Find where the given text appears and provide that cell's center as (x, y) coordinate. 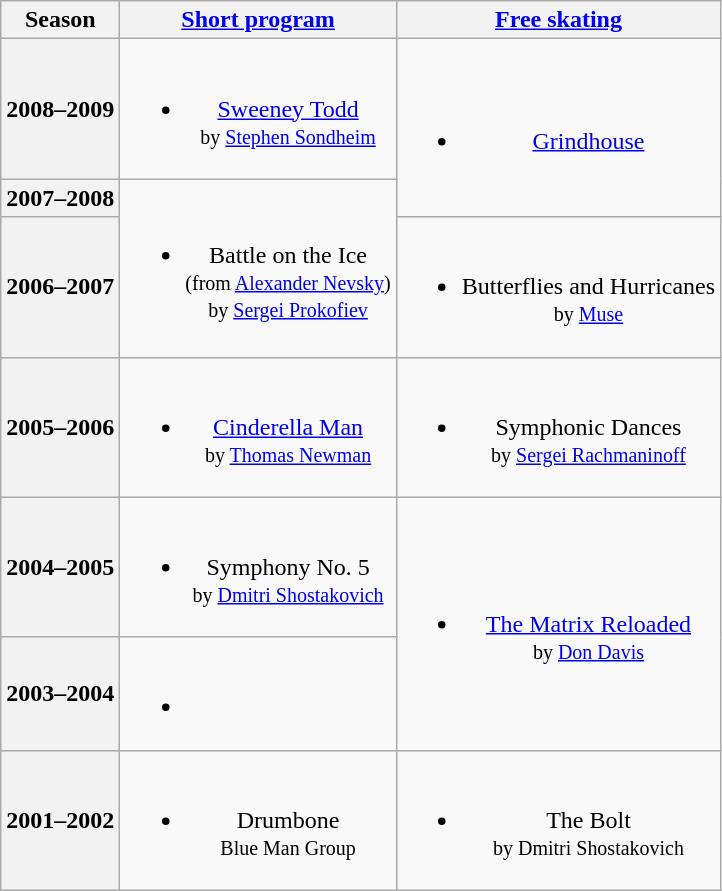
Symphony No. 5 by Dmitri Shostakovich (258, 567)
Butterflies and Hurricanes by Muse (558, 287)
2006–2007 (60, 287)
Symphonic Dances by Sergei Rachmaninoff (558, 427)
The Matrix Reloaded by Don Davis (558, 624)
The Bolt by Dmitri Shostakovich (558, 820)
Short program (258, 20)
2001–2002 (60, 820)
Drumbone Blue Man Group (258, 820)
Free skating (558, 20)
Sweeney Todd by Stephen Sondheim (258, 109)
2003–2004 (60, 694)
Grindhouse (558, 128)
Battle on the Ice (from Alexander Nevsky) by Sergei Prokofiev (258, 268)
2008–2009 (60, 109)
2007–2008 (60, 198)
2005–2006 (60, 427)
2004–2005 (60, 567)
Cinderella Man by Thomas Newman (258, 427)
Season (60, 20)
